Capture the cell that displays the provided text and extract its [x, y] central coordinate. 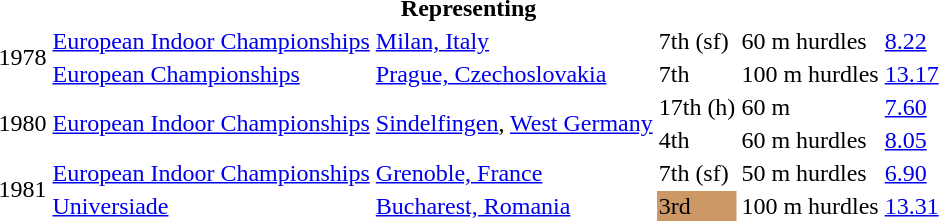
60 m [810, 107]
3rd [697, 206]
Bucharest, Romania [514, 206]
Milan, Italy [514, 41]
Prague, Czechoslovakia [514, 74]
Universiade [211, 206]
4th [697, 140]
Grenoble, France [514, 173]
European Championships [211, 74]
Sindelfingen, West Germany [514, 124]
7th [697, 74]
50 m hurdles [810, 173]
17th (h) [697, 107]
